Scan for the cell matching the given text and deliver its (X, Y) coordinate at center. 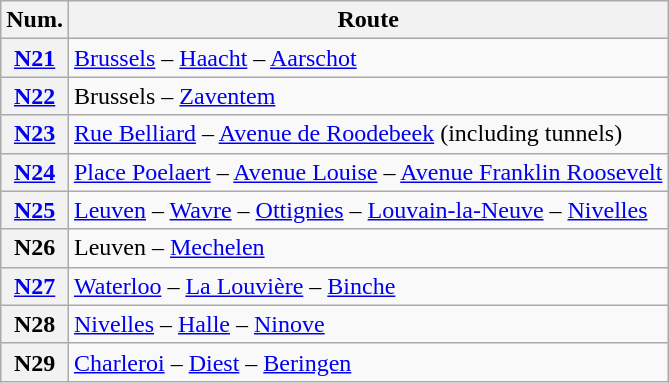
N23 (35, 134)
N28 (35, 324)
Waterloo – La Louvière – Binche (368, 286)
N22 (35, 96)
Num. (35, 20)
N27 (35, 286)
Rue Belliard – Avenue de Roodebeek (including tunnels) (368, 134)
N21 (35, 58)
N26 (35, 248)
Route (368, 20)
Leuven – Wavre – Ottignies – Louvain-la-Neuve – Nivelles (368, 210)
N29 (35, 362)
N25 (35, 210)
Brussels – Haacht – Aarschot (368, 58)
Nivelles – Halle – Ninove (368, 324)
Brussels – Zaventem (368, 96)
Place Poelaert – Avenue Louise – Avenue Franklin Roosevelt (368, 172)
Leuven – Mechelen (368, 248)
N24 (35, 172)
Charleroi – Diest – Beringen (368, 362)
